Scan for the cell matching the given text and deliver its [X, Y] coordinate at center. 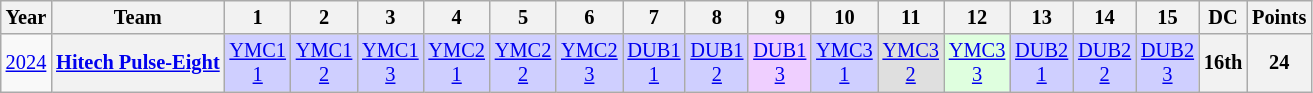
12 [977, 17]
3 [390, 17]
DC [1223, 17]
DUB13 [780, 63]
4 [457, 17]
8 [716, 17]
10 [844, 17]
16th [1223, 63]
DUB11 [654, 63]
24 [1279, 63]
Hitech Pulse-Eight [138, 63]
Year [26, 17]
6 [589, 17]
2024 [26, 63]
YMC11 [258, 63]
DUB12 [716, 63]
7 [654, 17]
YMC31 [844, 63]
DUB22 [1104, 63]
YMC12 [324, 63]
5 [523, 17]
Points [1279, 17]
YMC21 [457, 63]
YMC22 [523, 63]
YMC32 [911, 63]
YMC13 [390, 63]
DUB23 [1168, 63]
Team [138, 17]
DUB21 [1042, 63]
14 [1104, 17]
1 [258, 17]
9 [780, 17]
13 [1042, 17]
YMC33 [977, 63]
YMC23 [589, 63]
2 [324, 17]
15 [1168, 17]
11 [911, 17]
